Return the (X, Y) coordinate for the center point of the cell that contains the specified text.  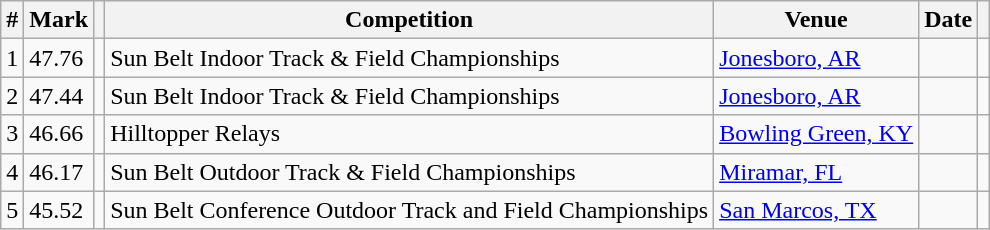
47.44 (59, 96)
# (12, 20)
Hilltopper Relays (410, 134)
3 (12, 134)
Bowling Green, KY (816, 134)
Sun Belt Conference Outdoor Track and Field Championships (410, 210)
1 (12, 58)
45.52 (59, 210)
46.17 (59, 172)
4 (12, 172)
47.76 (59, 58)
Mark (59, 20)
Date (948, 20)
Competition (410, 20)
46.66 (59, 134)
Miramar, FL (816, 172)
Venue (816, 20)
5 (12, 210)
Sun Belt Outdoor Track & Field Championships (410, 172)
San Marcos, TX (816, 210)
2 (12, 96)
